Search for the cell housing the specified text and yield its (x, y) center coordinate. 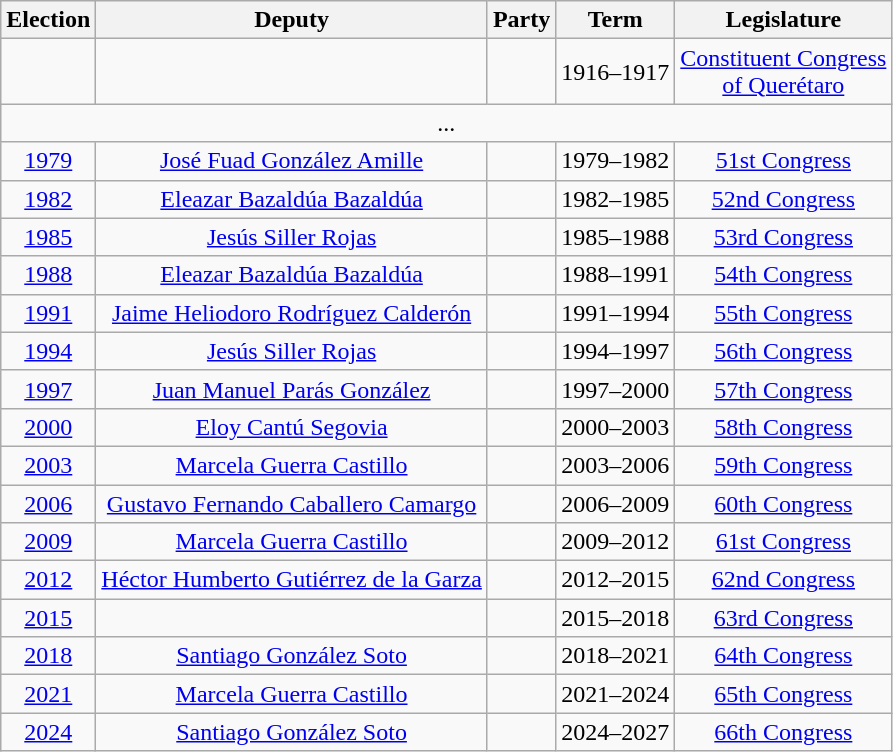
1991 (48, 313)
1982–1985 (616, 199)
2018–2021 (616, 656)
1994 (48, 351)
62nd Congress (784, 580)
Héctor Humberto Gutiérrez de la Garza (292, 580)
Party (521, 20)
65th Congress (784, 694)
1994–1997 (616, 351)
1979–1982 (616, 161)
2000 (48, 427)
2009–2012 (616, 542)
1988 (48, 275)
61st Congress (784, 542)
Constituent Congressof Querétaro (784, 72)
1997 (48, 389)
2018 (48, 656)
José Fuad González Amille (292, 161)
1979 (48, 161)
2012–2015 (616, 580)
2021–2024 (616, 694)
2015 (48, 618)
64th Congress (784, 656)
... (446, 123)
2006 (48, 503)
56th Congress (784, 351)
66th Congress (784, 732)
Juan Manuel Parás González (292, 389)
2003 (48, 465)
1988–1991 (616, 275)
2009 (48, 542)
Eloy Cantú Segovia (292, 427)
1982 (48, 199)
57th Congress (784, 389)
60th Congress (784, 503)
1985–1988 (616, 237)
59th Congress (784, 465)
58th Congress (784, 427)
2015–2018 (616, 618)
1997–2000 (616, 389)
Term (616, 20)
2003–2006 (616, 465)
Deputy (292, 20)
2024–2027 (616, 732)
54th Congress (784, 275)
Legislature (784, 20)
Election (48, 20)
1916–1917 (616, 72)
2000–2003 (616, 427)
2006–2009 (616, 503)
2012 (48, 580)
Jaime Heliodoro Rodríguez Calderón (292, 313)
2021 (48, 694)
53rd Congress (784, 237)
Gustavo Fernando Caballero Camargo (292, 503)
1991–1994 (616, 313)
52nd Congress (784, 199)
63rd Congress (784, 618)
55th Congress (784, 313)
1985 (48, 237)
2024 (48, 732)
51st Congress (784, 161)
